Locate the cell with the specified text and output its (X, Y) center coordinate. 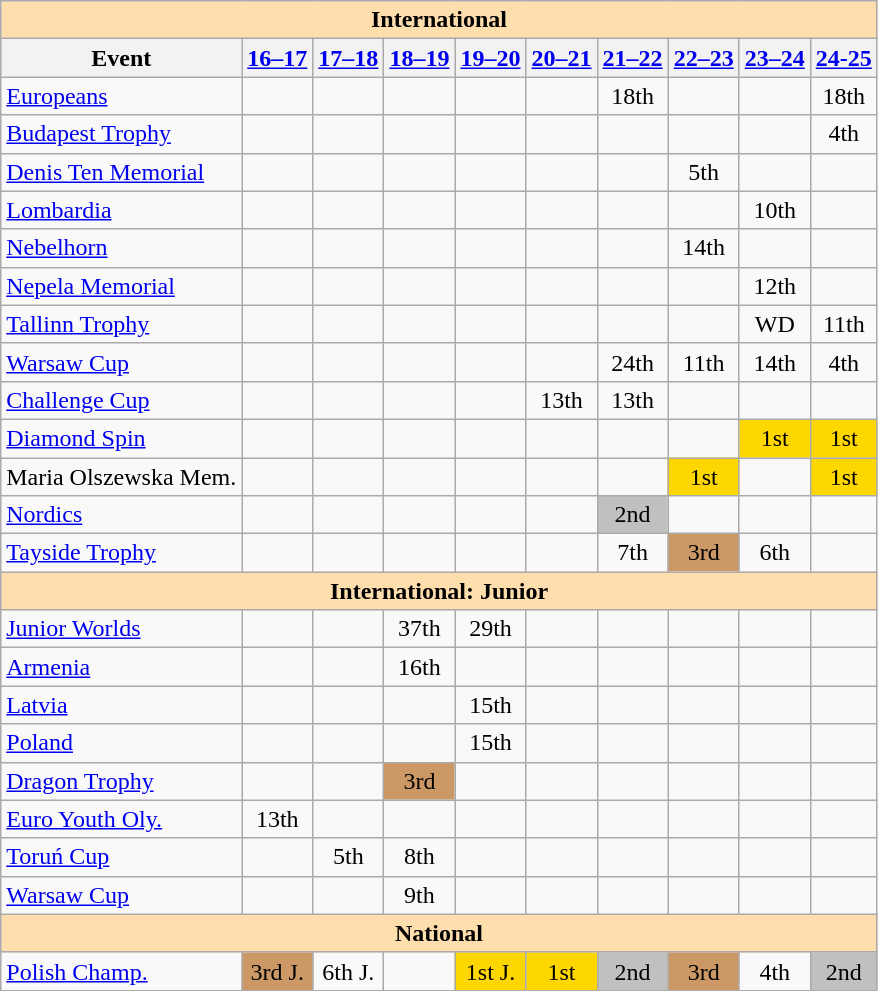
24th (632, 362)
21–22 (632, 58)
Europeans (122, 96)
Nordics (122, 515)
International (440, 20)
Tayside Trophy (122, 553)
12th (774, 286)
1st J. (490, 971)
Maria Olszewska Mem. (122, 477)
Diamond Spin (122, 438)
Lombardia (122, 210)
WD (774, 324)
Toruń Cup (122, 857)
International: Junior (440, 591)
7th (632, 553)
Nepela Memorial (122, 286)
19–20 (490, 58)
6th (774, 553)
Event (122, 58)
Junior Worlds (122, 629)
Nebelhorn (122, 248)
National (440, 933)
Dragon Trophy (122, 781)
Budapest Trophy (122, 134)
23–24 (774, 58)
9th (420, 895)
20–21 (562, 58)
Poland (122, 743)
18–19 (420, 58)
22–23 (704, 58)
29th (490, 629)
Polish Champ. (122, 971)
Denis Ten Memorial (122, 172)
Armenia (122, 667)
24-25 (844, 58)
Latvia (122, 705)
6th J. (348, 971)
8th (420, 857)
10th (774, 210)
Challenge Cup (122, 400)
16–17 (278, 58)
3rd J. (278, 971)
16th (420, 667)
37th (420, 629)
17–18 (348, 58)
Tallinn Trophy (122, 324)
Euro Youth Oly. (122, 819)
